Capture the cell that displays the provided text and extract its [X, Y] central coordinate. 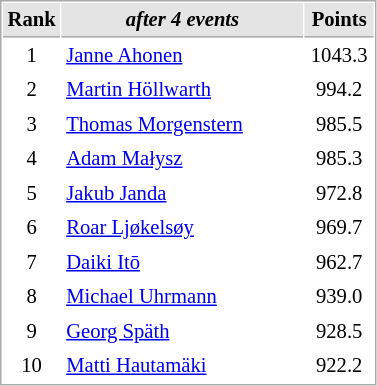
10 [32, 366]
985.5 [340, 124]
922.2 [340, 366]
985.3 [340, 158]
after 4 events [183, 20]
969.7 [340, 228]
1043.3 [340, 56]
4 [32, 158]
Martin Höllwarth [183, 90]
Georg Späth [183, 332]
Matti Hautamäki [183, 366]
2 [32, 90]
6 [32, 228]
Roar Ljøkelsøy [183, 228]
994.2 [340, 90]
9 [32, 332]
Adam Małysz [183, 158]
972.8 [340, 194]
3 [32, 124]
Rank [32, 20]
5 [32, 194]
8 [32, 296]
962.7 [340, 262]
Daiki Itō [183, 262]
Michael Uhrmann [183, 296]
939.0 [340, 296]
7 [32, 262]
Jakub Janda [183, 194]
928.5 [340, 332]
Points [340, 20]
Janne Ahonen [183, 56]
1 [32, 56]
Thomas Morgenstern [183, 124]
